Capture the cell that displays the provided text and extract its [x, y] central coordinate. 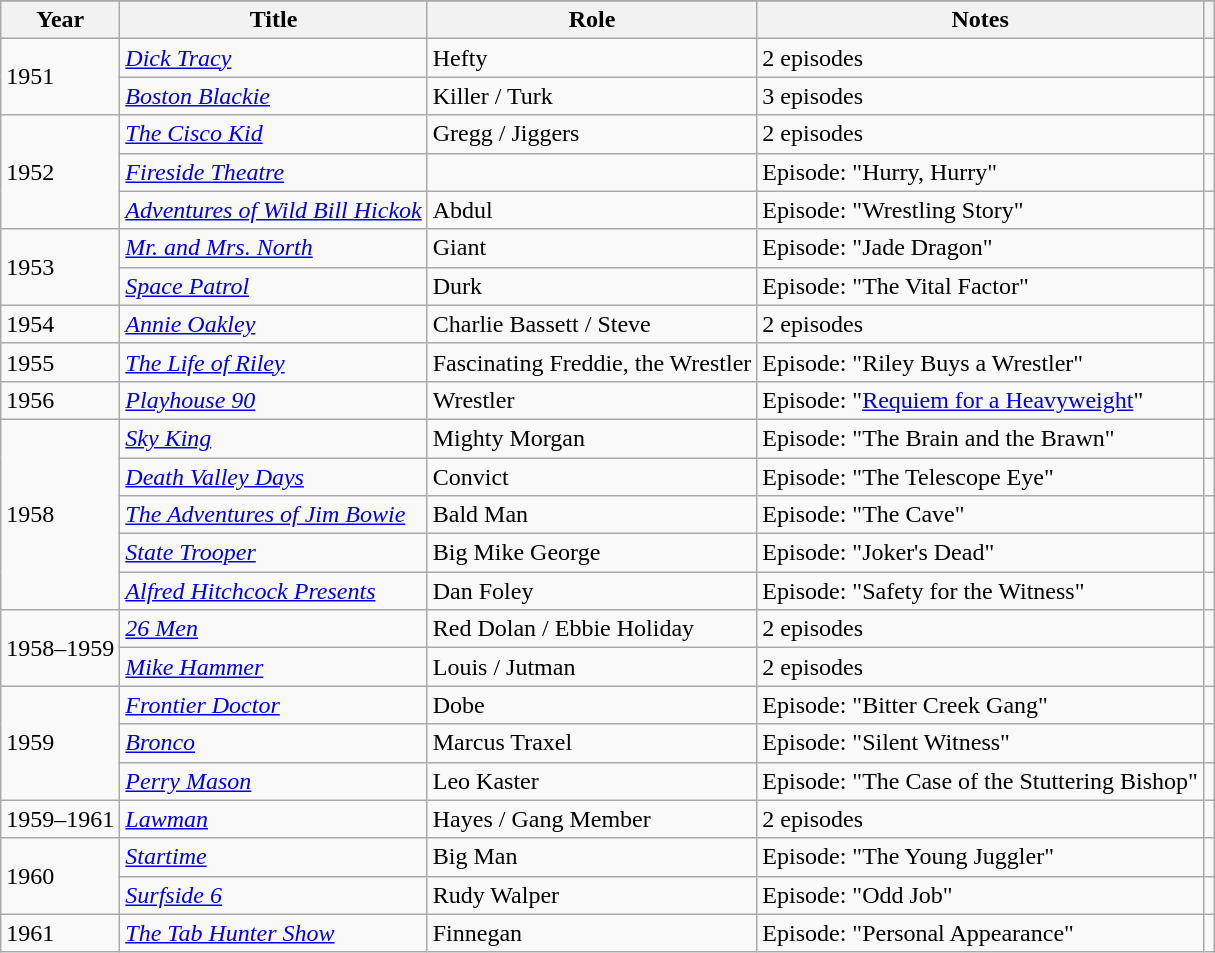
Playhouse 90 [274, 400]
Frontier Doctor [274, 705]
Mike Hammer [274, 667]
Killer / Turk [592, 96]
Adventures of Wild Bill Hickok [274, 210]
Episode: "Safety for the Witness" [980, 591]
Lawman [274, 819]
Episode: "The Telescope Eye" [980, 477]
1952 [60, 172]
Alfred Hitchcock Presents [274, 591]
Startime [274, 857]
1953 [60, 267]
Death Valley Days [274, 477]
1958 [60, 514]
Episode: "Bitter Creek Gang" [980, 705]
Role [592, 20]
Episode: "Personal Appearance" [980, 933]
Fireside Theatre [274, 172]
1959–1961 [60, 819]
Episode: "The Cave" [980, 515]
Hayes / Gang Member [592, 819]
The Tab Hunter Show [274, 933]
Louis / Jutman [592, 667]
Year [60, 20]
Mighty Morgan [592, 438]
Fascinating Freddie, the Wrestler [592, 362]
Rudy Walper [592, 895]
Big Mike George [592, 553]
Episode: "Wrestling Story" [980, 210]
The Life of Riley [274, 362]
Convict [592, 477]
Durk [592, 286]
Episode: "The Brain and the Brawn" [980, 438]
Wrestler [592, 400]
Annie Oakley [274, 324]
1961 [60, 933]
Episode: "Hurry, Hurry" [980, 172]
1958–1959 [60, 648]
Gregg / Jiggers [592, 134]
The Adventures of Jim Bowie [274, 515]
Mr. and Mrs. North [274, 248]
Red Dolan / Ebbie Holiday [592, 629]
Episode: "Requiem for a Heavyweight" [980, 400]
Giant [592, 248]
State Trooper [274, 553]
The Cisco Kid [274, 134]
Episode: "The Case of the Stuttering Bishop" [980, 781]
Boston Blackie [274, 96]
Title [274, 20]
Hefty [592, 58]
Leo Kaster [592, 781]
Marcus Traxel [592, 743]
Space Patrol [274, 286]
1959 [60, 743]
Perry Mason [274, 781]
3 episodes [980, 96]
Episode: "Silent Witness" [980, 743]
1951 [60, 77]
Bald Man [592, 515]
1960 [60, 876]
Surfside 6 [274, 895]
Dick Tracy [274, 58]
Episode: "The Young Juggler" [980, 857]
Episode: "The Vital Factor" [980, 286]
Abdul [592, 210]
26 Men [274, 629]
Episode: "Riley Buys a Wrestler" [980, 362]
Notes [980, 20]
Dan Foley [592, 591]
1955 [60, 362]
Episode: "Jade Dragon" [980, 248]
Episode: "Odd Job" [980, 895]
Episode: "Joker's Dead" [980, 553]
Charlie Bassett / Steve [592, 324]
1956 [60, 400]
Sky King [274, 438]
Dobe [592, 705]
Big Man [592, 857]
1954 [60, 324]
Bronco [274, 743]
Finnegan [592, 933]
